Search for the cell housing the specified text and yield its [x, y] center coordinate. 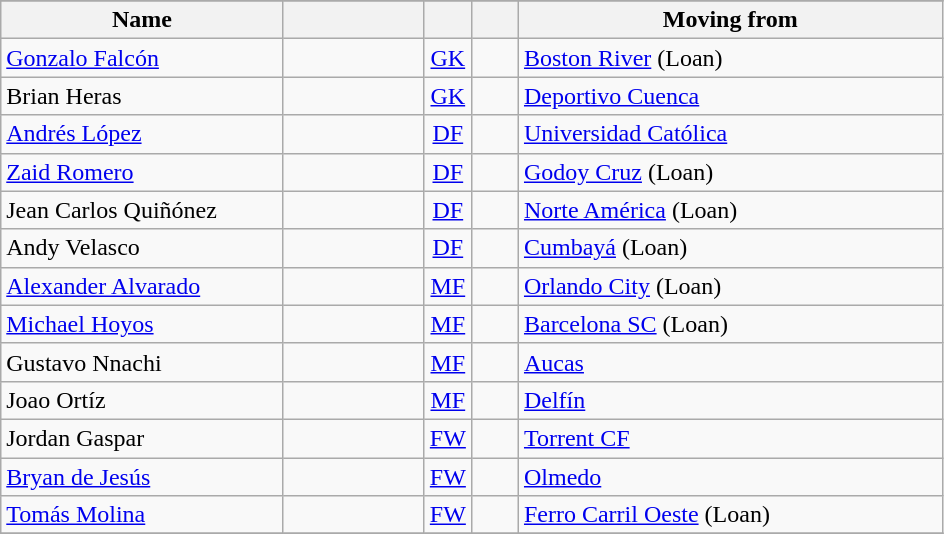
Andy Velasco [142, 248]
Torrent CF [730, 438]
Name [142, 20]
Alexander Alvarado [142, 286]
Cumbayá (Loan) [730, 248]
Joao Ortíz [142, 400]
Ferro Carril Oeste (Loan) [730, 515]
Tomás Molina [142, 515]
Jordan Gaspar [142, 438]
Godoy Cruz (Loan) [730, 172]
Gonzalo Falcón [142, 58]
Gustavo Nnachi [142, 362]
Barcelona SC (Loan) [730, 324]
Moving from [730, 20]
Andrés López [142, 134]
Universidad Católica [730, 134]
Orlando City (Loan) [730, 286]
Delfín [730, 400]
Zaid Romero [142, 172]
Boston River (Loan) [730, 58]
Bryan de Jesús [142, 477]
Norte América (Loan) [730, 210]
Deportivo Cuenca [730, 96]
Michael Hoyos [142, 324]
Jean Carlos Quiñónez [142, 210]
Brian Heras [142, 96]
Aucas [730, 362]
Olmedo [730, 477]
